Detect which cell encompasses the target text, then output its (X, Y) center coordinate. 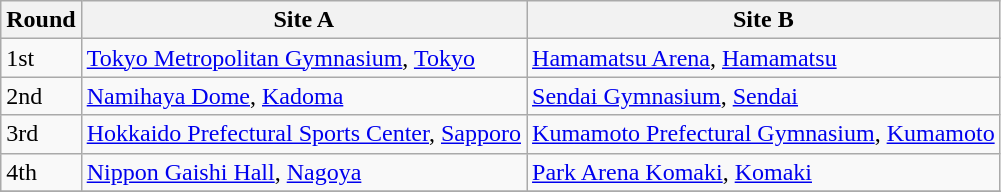
Hokkaido Prefectural Sports Center, Sapporo (304, 134)
Kumamoto Prefectural Gymnasium, Kumamoto (764, 134)
1st (41, 58)
Tokyo Metropolitan Gymnasium, Tokyo (304, 58)
Namihaya Dome, Kadoma (304, 96)
4th (41, 172)
2nd (41, 96)
Site A (304, 20)
Site B (764, 20)
Round (41, 20)
Nippon Gaishi Hall, Nagoya (304, 172)
3rd (41, 134)
Hamamatsu Arena, Hamamatsu (764, 58)
Sendai Gymnasium, Sendai (764, 96)
Park Arena Komaki, Komaki (764, 172)
